Return [x, y] of the center of cell containing provided text 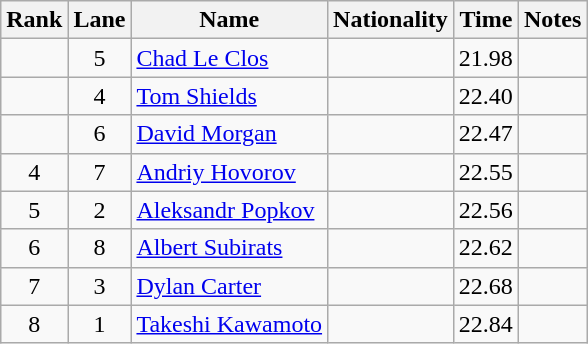
Andriy Hovorov [230, 172]
1 [100, 324]
2 [100, 210]
Albert Subirats [230, 248]
22.47 [486, 134]
22.56 [486, 210]
Time [486, 20]
Name [230, 20]
Rank [34, 20]
Lane [100, 20]
22.84 [486, 324]
22.68 [486, 286]
Notes [552, 20]
22.62 [486, 248]
Nationality [391, 20]
Aleksandr Popkov [230, 210]
Takeshi Kawamoto [230, 324]
21.98 [486, 58]
Tom Shields [230, 96]
3 [100, 286]
22.55 [486, 172]
22.40 [486, 96]
David Morgan [230, 134]
Dylan Carter [230, 286]
Chad Le Clos [230, 58]
